Capture the cell that displays the provided text and extract its [x, y] central coordinate. 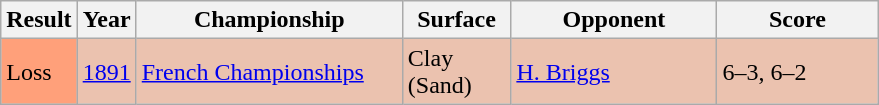
H. Briggs [614, 72]
Surface [456, 20]
Loss [39, 72]
Result [39, 20]
French Championships [269, 72]
6–3, 6–2 [798, 72]
Opponent [614, 20]
1891 [106, 72]
Score [798, 20]
Year [106, 20]
Championship [269, 20]
Clay (Sand) [456, 72]
